Capture the cell that displays the provided text and extract its [X, Y] central coordinate. 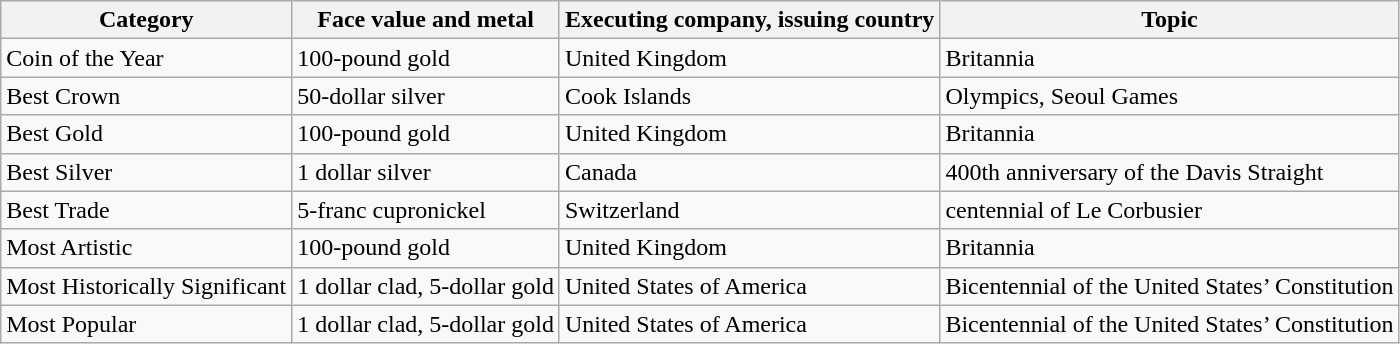
Cook Islands [749, 96]
Canada [749, 172]
50-dollar silver [426, 96]
Best Trade [146, 210]
400th anniversary of the Davis Straight [1170, 172]
Best Silver [146, 172]
Topic [1170, 20]
Coin of the Year [146, 58]
1 dollar silver [426, 172]
Executing company, issuing country [749, 20]
Olympics, Seoul Games [1170, 96]
Switzerland [749, 210]
Best Gold [146, 134]
Category [146, 20]
Most Historically Significant [146, 286]
5-franc cupronickel [426, 210]
Most Popular [146, 324]
centennial of Le Corbusier [1170, 210]
Most Artistic [146, 248]
Face value and metal [426, 20]
Best Crown [146, 96]
